Search for the cell housing the specified text and yield its (x, y) center coordinate. 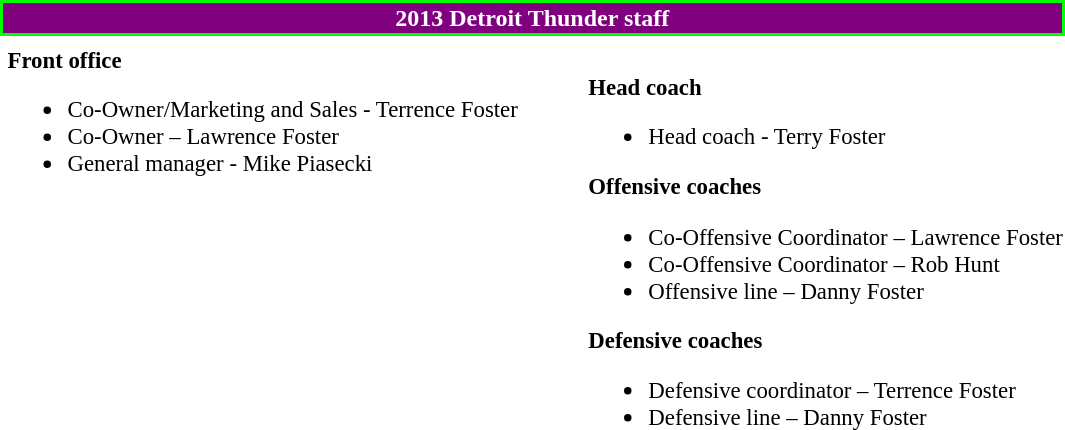
2013 Detroit Thunder staff (532, 18)
